Identify which cell holds the provided text, then report its [X, Y] central coordinate. 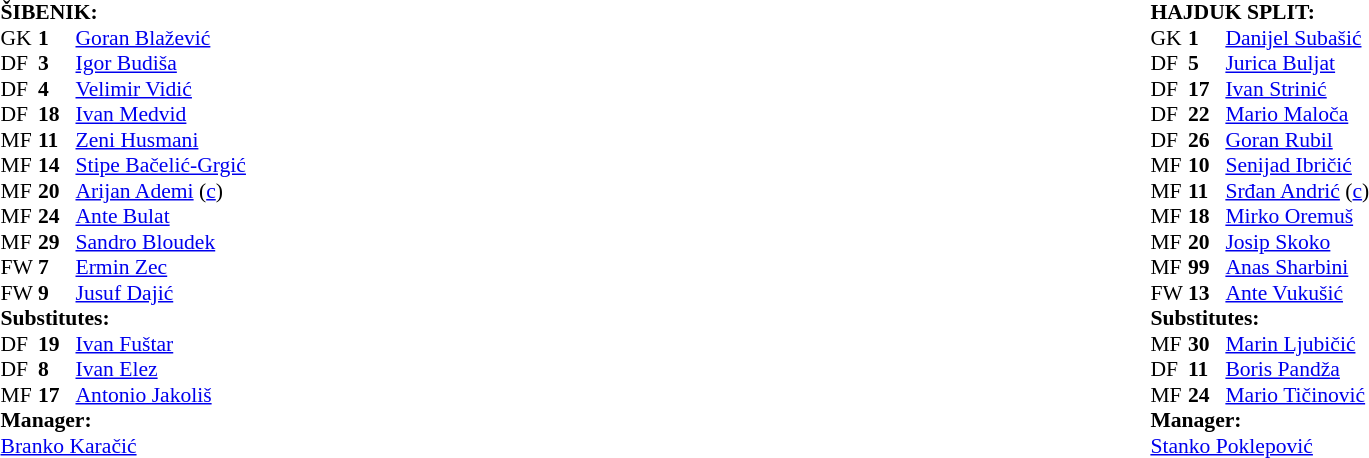
ŠIBENIK: [180, 13]
30 [1207, 344]
Substitutes: [146, 319]
9 [57, 293]
Sandro Bloudek [185, 242]
29 [57, 242]
Igor Budiša [185, 63]
Jusuf Dajić [185, 293]
Arijan Ademi (c) [185, 191]
Ivan Medvid [185, 115]
14 [57, 165]
Ermin Zec [185, 267]
Manager: [146, 421]
10 [1207, 165]
26 [1207, 140]
Ivan Elez [185, 369]
Ante Bulat [185, 217]
Ivan Fuštar [185, 344]
Goran Blažević [185, 38]
8 [57, 369]
3 [57, 63]
Stipe Bačelić-Grgić [185, 165]
13 [1207, 293]
Zeni Husmani [185, 140]
99 [1207, 267]
Velimir Vidić [185, 89]
7 [57, 267]
Antonio Jakoliš [185, 395]
22 [1207, 115]
4 [57, 89]
5 [1207, 63]
19 [57, 344]
